Find where the given text appears and provide that cell's center as (X, Y) coordinate. 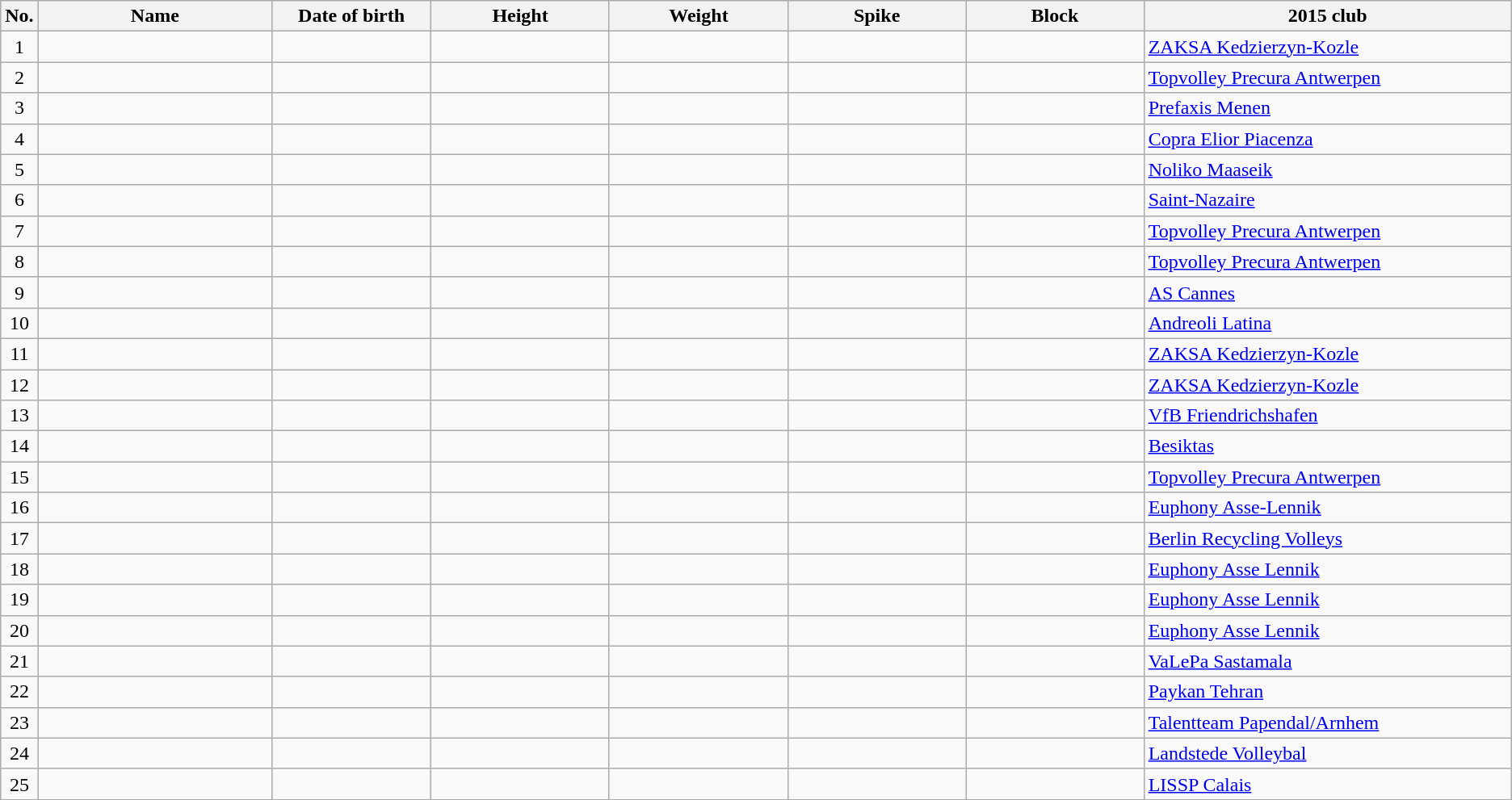
Talentteam Papendal/Arnhem (1328, 723)
8 (19, 262)
Prefaxis Menen (1328, 108)
7 (19, 231)
Spike (876, 16)
Copra Elior Piacenza (1328, 139)
Euphony Asse-Lennik (1328, 508)
19 (19, 600)
13 (19, 416)
Berlin Recycling Volleys (1328, 538)
Saint-Nazaire (1328, 200)
18 (19, 569)
Weight (698, 16)
22 (19, 692)
3 (19, 108)
AS Cannes (1328, 292)
4 (19, 139)
VfB Friendrichshafen (1328, 416)
6 (19, 200)
12 (19, 385)
Landstede Volleybal (1328, 753)
2 (19, 77)
21 (19, 661)
Paykan Tehran (1328, 692)
Andreoli Latina (1328, 323)
5 (19, 170)
17 (19, 538)
Height (520, 16)
Name (155, 16)
LISSP Calais (1328, 784)
Block (1055, 16)
20 (19, 630)
11 (19, 354)
15 (19, 477)
25 (19, 784)
Date of birth (352, 16)
VaLePa Sastamala (1328, 661)
16 (19, 508)
Noliko Maaseik (1328, 170)
24 (19, 753)
2015 club (1328, 16)
23 (19, 723)
Besiktas (1328, 446)
No. (19, 16)
1 (19, 47)
14 (19, 446)
9 (19, 292)
10 (19, 323)
